Identify which cell holds the provided text, then report its (X, Y) central coordinate. 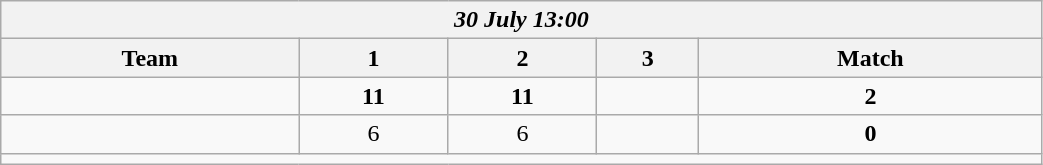
3 (648, 58)
1 (374, 58)
Match (870, 58)
0 (870, 134)
Team (150, 58)
30 July 13:00 (522, 20)
